Identify which cell holds the provided text, then report its [x, y] central coordinate. 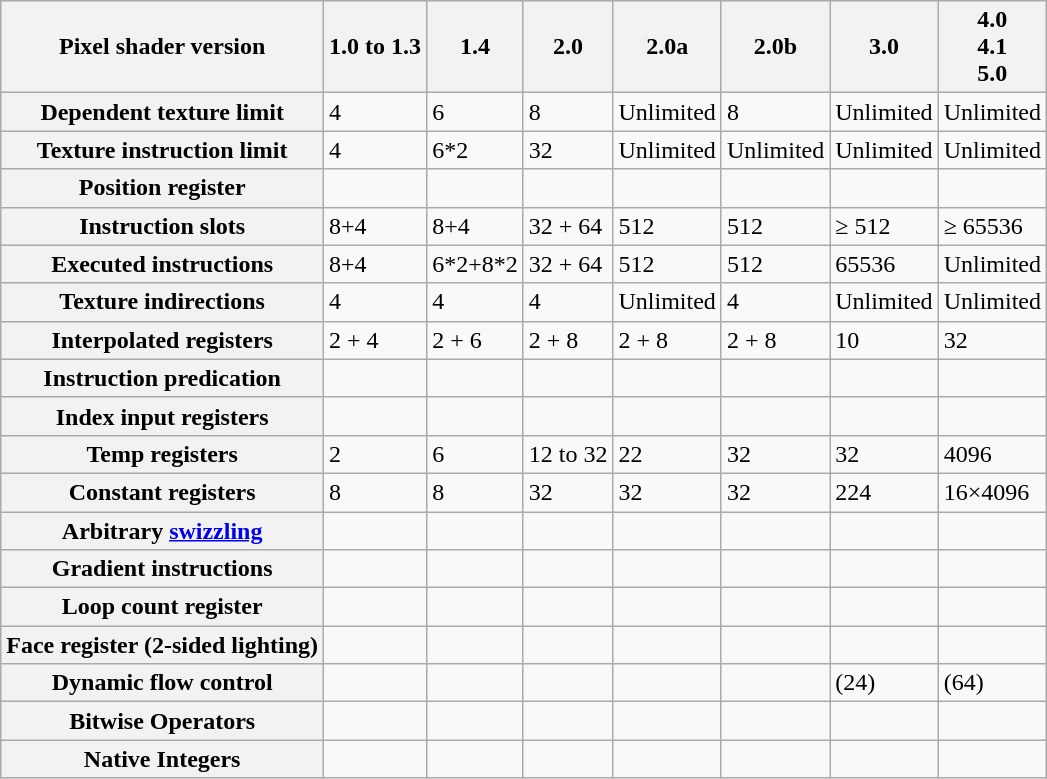
Instruction slots [162, 226]
22 [667, 454]
Constant registers [162, 492]
3.0 [884, 47]
Loop count register [162, 607]
12 to 32 [568, 454]
≥ 512 [884, 226]
Index input registers [162, 416]
2 [376, 454]
Position register [162, 188]
Gradient instructions [162, 569]
≥ 65536 [992, 226]
Texture indirections [162, 302]
Bitwise Operators [162, 721]
Texture instruction limit [162, 150]
6*2 [476, 150]
2 + 4 [376, 340]
16×4096 [992, 492]
224 [884, 492]
Interpolated registers [162, 340]
4096 [992, 454]
Arbitrary swizzling [162, 531]
Native Integers [162, 759]
Executed instructions [162, 264]
65536 [884, 264]
10 [884, 340]
2.0 [568, 47]
2.0a [667, 47]
Instruction predication [162, 378]
2 + 6 [476, 340]
Dynamic flow control [162, 683]
(24) [884, 683]
2.0b [775, 47]
Temp registers [162, 454]
Face register (2-sided lighting) [162, 645]
1.0 to 1.3 [376, 47]
Dependent texture limit [162, 112]
4.0 4.1 5.0 [992, 47]
Pixel shader version [162, 47]
6*2+8*2 [476, 264]
1.4 [476, 47]
(64) [992, 683]
